Scan for the cell matching the given text and deliver its [X, Y] coordinate at center. 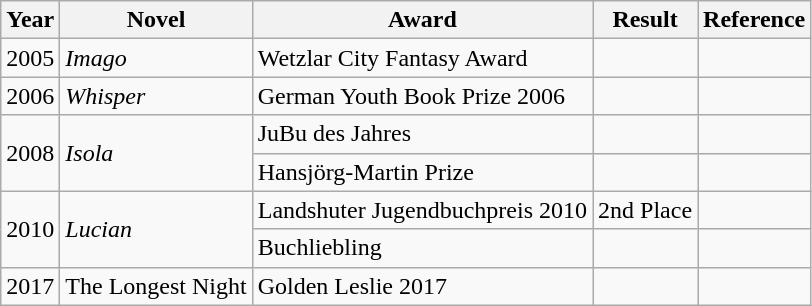
2005 [30, 58]
Award [422, 20]
2006 [30, 96]
Landshuter Jugendbuchpreis 2010 [422, 210]
Golden Leslie 2017 [422, 286]
Wetzlar City Fantasy Award [422, 58]
2017 [30, 286]
2008 [30, 153]
Imago [156, 58]
Year [30, 20]
Result [646, 20]
Novel [156, 20]
The Longest Night [156, 286]
Isola [156, 153]
Reference [754, 20]
2nd Place [646, 210]
Buchliebling [422, 248]
Hansjörg-Martin Prize [422, 172]
German Youth Book Prize 2006 [422, 96]
Whisper [156, 96]
2010 [30, 229]
Lucian [156, 229]
JuBu des Jahres [422, 134]
